Capture the cell that displays the provided text and extract its (x, y) central coordinate. 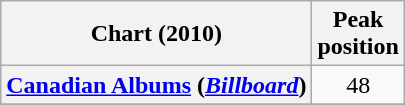
Chart (2010) (156, 34)
Canadian Albums (Billboard) (156, 85)
48 (358, 85)
Peakposition (358, 34)
